Locate the cell with the specified text and output its (X, Y) center coordinate. 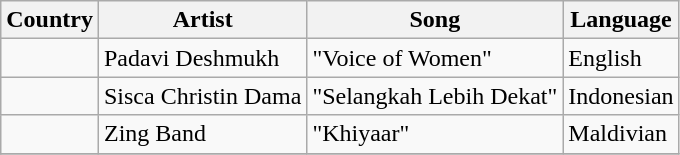
"Voice of Women" (435, 58)
Zing Band (202, 134)
Country (50, 20)
Artist (202, 20)
Padavi Deshmukh (202, 58)
Song (435, 20)
Indonesian (621, 96)
"Khiyaar" (435, 134)
Sisca Christin Dama (202, 96)
English (621, 58)
Maldivian (621, 134)
"Selangkah Lebih Dekat" (435, 96)
Language (621, 20)
